Output the (x, y) coordinate of the center of the cell containing the given text.  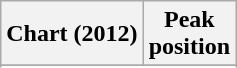
Peakposition (189, 34)
Chart (2012) (72, 34)
